Extract the [x, y] coordinate from the center of the cell holding the provided text.  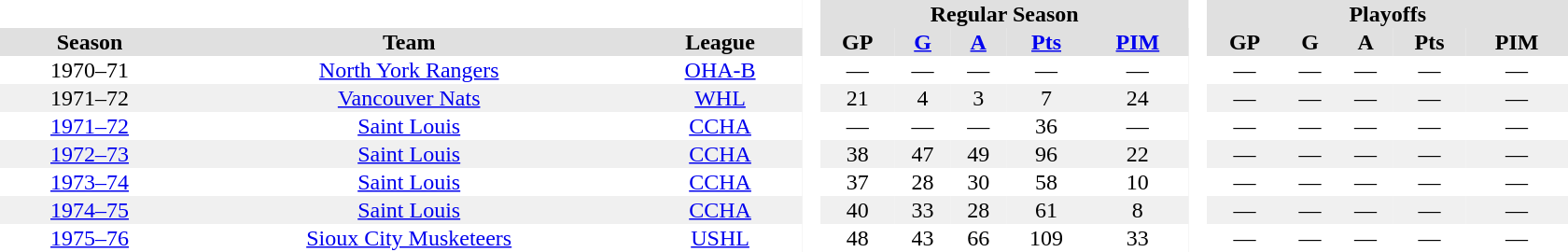
24 [1138, 98]
Regular Season [1004, 14]
61 [1046, 210]
3 [978, 98]
1972–73 [90, 154]
37 [858, 182]
4 [923, 98]
7 [1046, 98]
Season [90, 42]
Sioux City Musketeers [409, 238]
Playoffs [1388, 14]
21 [858, 98]
40 [858, 210]
USHL [720, 238]
Vancouver Nats [409, 98]
10 [1138, 182]
22 [1138, 154]
WHL [720, 98]
1970–71 [90, 70]
109 [1046, 238]
49 [978, 154]
38 [858, 154]
66 [978, 238]
30 [978, 182]
43 [923, 238]
North York Rangers [409, 70]
96 [1046, 154]
58 [1046, 182]
8 [1138, 210]
OHA-B [720, 70]
47 [923, 154]
1973–74 [90, 182]
1974–75 [90, 210]
48 [858, 238]
36 [1046, 126]
1975–76 [90, 238]
League [720, 42]
Team [409, 42]
